Return (x, y) of the center of cell containing provided text 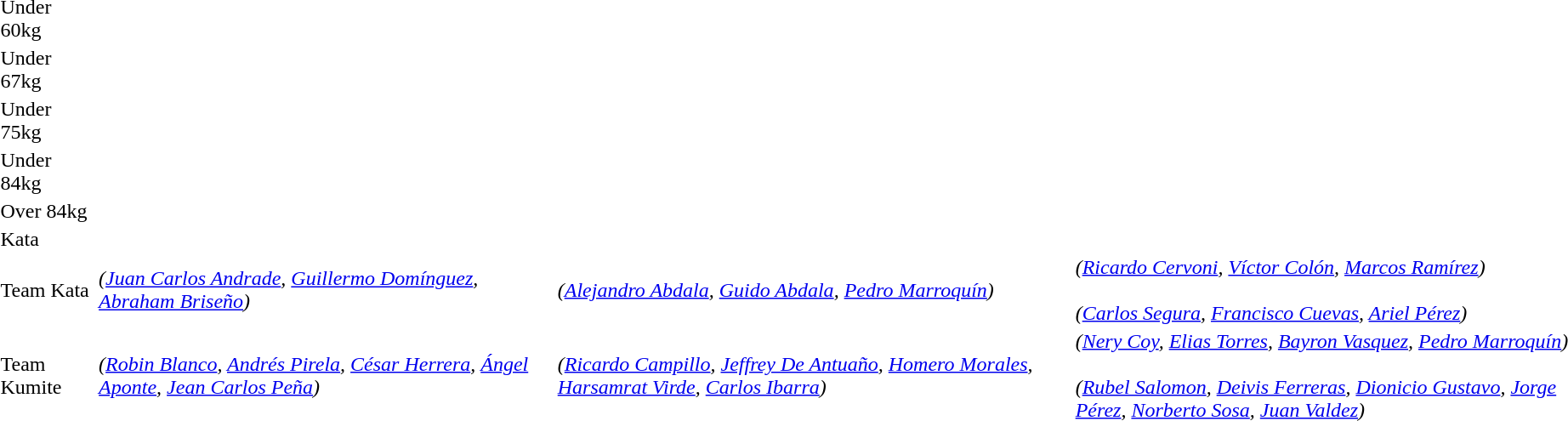
(Juan Carlos Andrade, Guillermo Domínguez, Abraham Briseño) (327, 290)
(Alejandro Abdala, Guido Abdala, Pedro Marroquín) (814, 290)
